Find where the given text appears and provide that cell's center as (X, Y) coordinate. 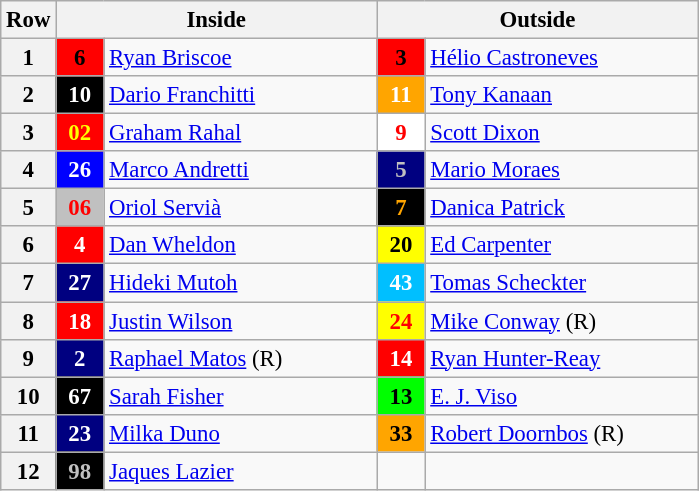
Jaques Lazier (240, 471)
Justin Wilson (240, 321)
26 (80, 170)
43 (401, 283)
24 (401, 321)
13 (401, 396)
23 (80, 433)
Outside (538, 20)
Row (28, 20)
Inside (216, 20)
Marco Andretti (240, 170)
Scott Dixon (562, 133)
Sarah Fisher (240, 396)
18 (80, 321)
Tomas Scheckter (562, 283)
20 (401, 245)
Raphael Matos (R) (240, 358)
Danica Patrick (562, 208)
27 (80, 283)
E. J. Viso (562, 396)
06 (80, 208)
Dario Franchitti (240, 95)
Oriol Servià (240, 208)
8 (28, 321)
Ryan Briscoe (240, 58)
Ed Carpenter (562, 245)
02 (80, 133)
Tony Kanaan (562, 95)
1 (28, 58)
Hélio Castroneves (562, 58)
33 (401, 433)
12 (28, 471)
Hideki Mutoh (240, 283)
Ryan Hunter-Reay (562, 358)
Milka Duno (240, 433)
14 (401, 358)
67 (80, 396)
Mike Conway (R) (562, 321)
98 (80, 471)
Graham Rahal (240, 133)
Dan Wheldon (240, 245)
Robert Doornbos (R) (562, 433)
Mario Moraes (562, 170)
